Output the (X, Y) coordinate of the center of the cell containing the given text.  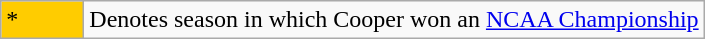
* (42, 20)
Denotes season in which Cooper won an NCAA Championship (394, 20)
